For the text-containing cell, return its midpoint in [x, y] coordinate format. 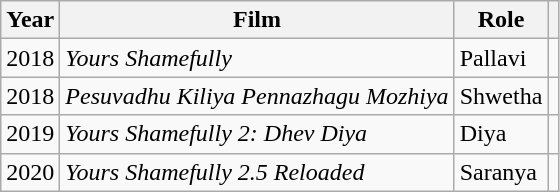
Film [257, 20]
2019 [30, 134]
Shwetha [501, 96]
Year [30, 20]
Diya [501, 134]
Pallavi [501, 58]
Pesuvadhu Kiliya Pennazhagu Mozhiya [257, 96]
Yours Shamefully [257, 58]
Saranya [501, 172]
Role [501, 20]
Yours Shamefully 2.5 Reloaded [257, 172]
Yours Shamefully 2: Dhev Diya [257, 134]
2020 [30, 172]
